Scan for the cell matching the given text and deliver its [X, Y] coordinate at center. 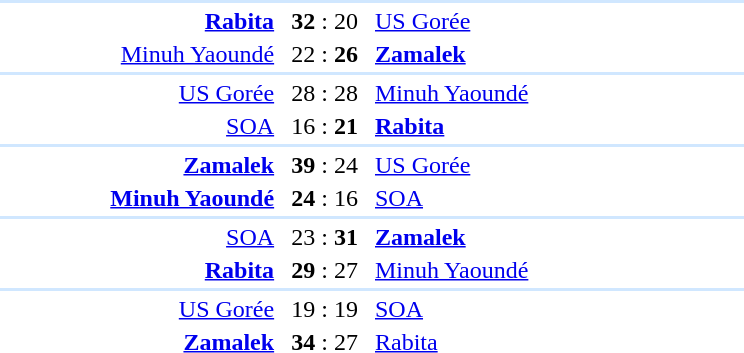
23 : 31 [325, 237]
32 : 20 [325, 21]
16 : 21 [325, 126]
22 : 26 [325, 54]
19 : 19 [325, 309]
39 : 24 [325, 165]
28 : 28 [325, 93]
29 : 27 [325, 270]
24 : 16 [325, 198]
